Find where the given text appears and provide that cell's center as (X, Y) coordinate. 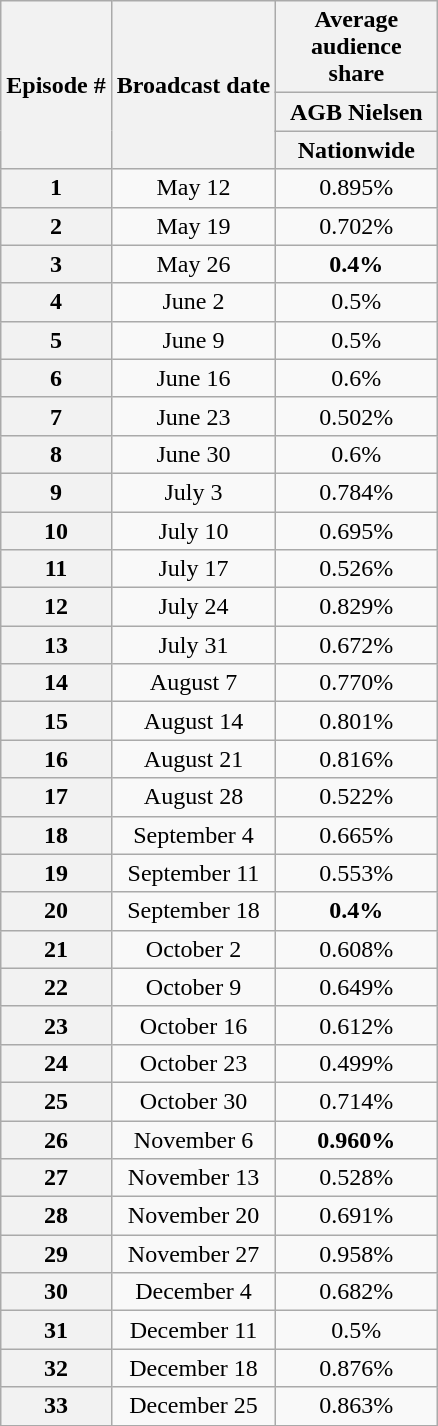
21 (56, 949)
December 4 (194, 1292)
31 (56, 1330)
19 (56, 873)
November 13 (194, 1178)
0.612% (356, 1025)
June 23 (194, 416)
0.665% (356, 835)
July 3 (194, 492)
August 14 (194, 721)
8 (56, 454)
0.522% (356, 797)
Episode # (56, 85)
0.553% (356, 873)
June 9 (194, 340)
24 (56, 1063)
33 (56, 1406)
0.682% (356, 1292)
0.960% (356, 1139)
29 (56, 1254)
9 (56, 492)
6 (56, 378)
0.695% (356, 531)
September 18 (194, 911)
August 7 (194, 683)
July 24 (194, 607)
July 31 (194, 645)
November 20 (194, 1216)
18 (56, 835)
November 27 (194, 1254)
May 19 (194, 226)
15 (56, 721)
December 18 (194, 1368)
July 10 (194, 531)
0.714% (356, 1101)
October 30 (194, 1101)
10 (56, 531)
October 16 (194, 1025)
December 25 (194, 1406)
May 12 (194, 188)
June 16 (194, 378)
0.770% (356, 683)
4 (56, 302)
June 30 (194, 454)
September 11 (194, 873)
June 2 (194, 302)
20 (56, 911)
0.702% (356, 226)
0.784% (356, 492)
17 (56, 797)
16 (56, 759)
22 (56, 987)
25 (56, 1101)
23 (56, 1025)
2 (56, 226)
0.816% (356, 759)
1 (56, 188)
0.672% (356, 645)
AGB Nielsen (356, 112)
November 6 (194, 1139)
0.958% (356, 1254)
0.895% (356, 188)
7 (56, 416)
0.863% (356, 1406)
0.801% (356, 721)
0.499% (356, 1063)
0.608% (356, 949)
Average audience share (356, 47)
October 9 (194, 987)
30 (56, 1292)
26 (56, 1139)
0.691% (356, 1216)
Broadcast date (194, 85)
5 (56, 340)
May 26 (194, 264)
July 17 (194, 569)
October 2 (194, 949)
August 21 (194, 759)
14 (56, 683)
0.526% (356, 569)
0.876% (356, 1368)
13 (56, 645)
October 23 (194, 1063)
0.502% (356, 416)
September 4 (194, 835)
0.829% (356, 607)
32 (56, 1368)
0.649% (356, 987)
December 11 (194, 1330)
28 (56, 1216)
12 (56, 607)
Nationwide (356, 150)
August 28 (194, 797)
27 (56, 1178)
11 (56, 569)
0.528% (356, 1178)
3 (56, 264)
